Search for the cell housing the specified text and yield its [X, Y] center coordinate. 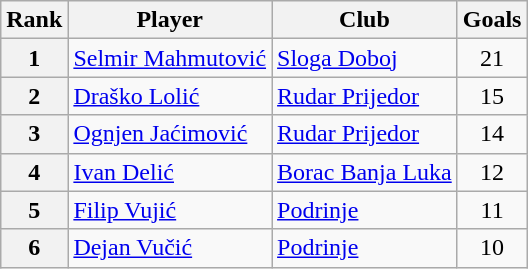
Borac Banja Luka [365, 172]
15 [492, 96]
12 [492, 172]
4 [34, 172]
Ivan Delić [170, 172]
Player [170, 20]
5 [34, 210]
14 [492, 134]
Ognjen Jaćimović [170, 134]
Dejan Vučić [170, 248]
Sloga Doboj [365, 58]
3 [34, 134]
Filip Vujić [170, 210]
21 [492, 58]
Club [365, 20]
Rank [34, 20]
Goals [492, 20]
Selmir Mahmutović [170, 58]
1 [34, 58]
11 [492, 210]
10 [492, 248]
6 [34, 248]
2 [34, 96]
Draško Lolić [170, 96]
